Find where the given text appears and provide that cell's center as (X, Y) coordinate. 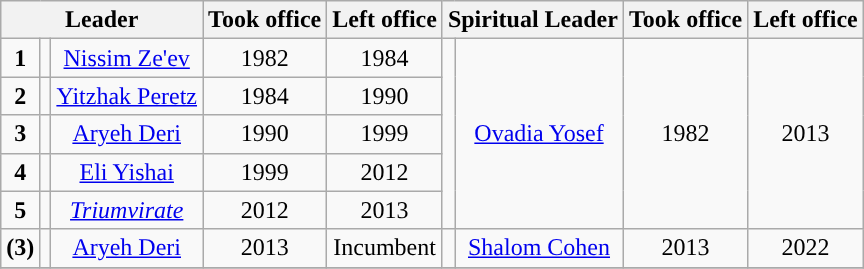
Eli Yishai (127, 172)
Ovadia Yosef (540, 134)
1 (20, 58)
Yitzhak Peretz (127, 96)
Spiritual Leader (532, 20)
Incumbent (385, 248)
5 (20, 210)
Shalom Cohen (540, 248)
(3) (20, 248)
2022 (806, 248)
4 (20, 172)
3 (20, 134)
2 (20, 96)
Triumvirate (127, 210)
Nissim Ze'ev (127, 58)
Leader (102, 20)
